Find where the given text appears and provide that cell's center as (x, y) coordinate. 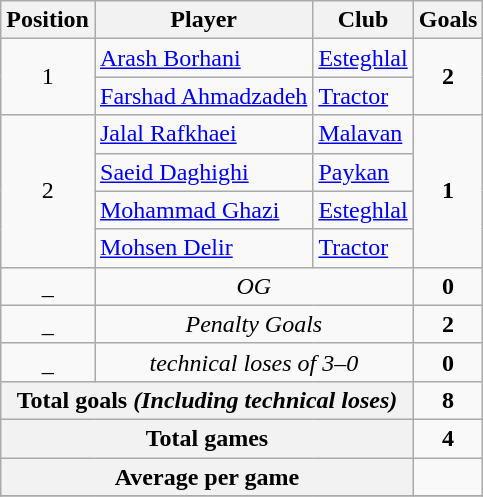
Position (48, 20)
Saeid Daghighi (203, 172)
Mohammad Ghazi (203, 210)
Malavan (363, 134)
4 (448, 438)
Mohsen Delir (203, 248)
Paykan (363, 172)
technical loses of 3–0 (254, 362)
8 (448, 400)
Jalal Rafkhaei (203, 134)
Goals (448, 20)
Arash Borhani (203, 58)
Player (203, 20)
Farshad Ahmadzadeh (203, 96)
Total goals (Including technical loses) (207, 400)
OG (254, 286)
Average per game (207, 477)
Penalty Goals (254, 324)
Total games (207, 438)
Club (363, 20)
